Capture the cell that displays the provided text and extract its [X, Y] central coordinate. 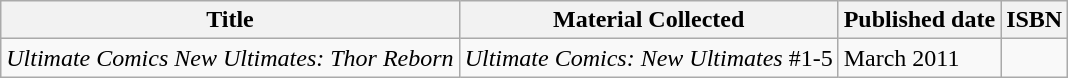
March 2011 [919, 58]
Material Collected [648, 20]
Ultimate Comics: New Ultimates #1-5 [648, 58]
Ultimate Comics New Ultimates: Thor Reborn [230, 58]
Published date [919, 20]
Title [230, 20]
ISBN [1034, 20]
